Capture the cell that displays the provided text and extract its (x, y) central coordinate. 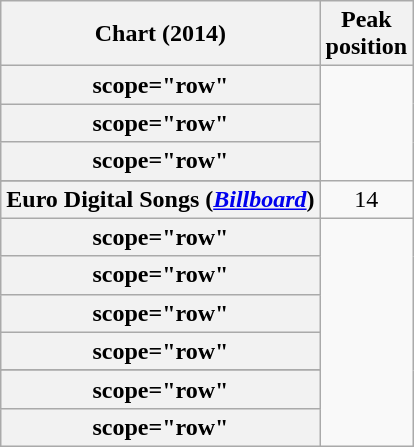
Chart (2014) (160, 34)
Peakposition (366, 34)
Euro Digital Songs (Billboard) (160, 199)
14 (366, 199)
